Return [x, y] of the center of cell containing provided text 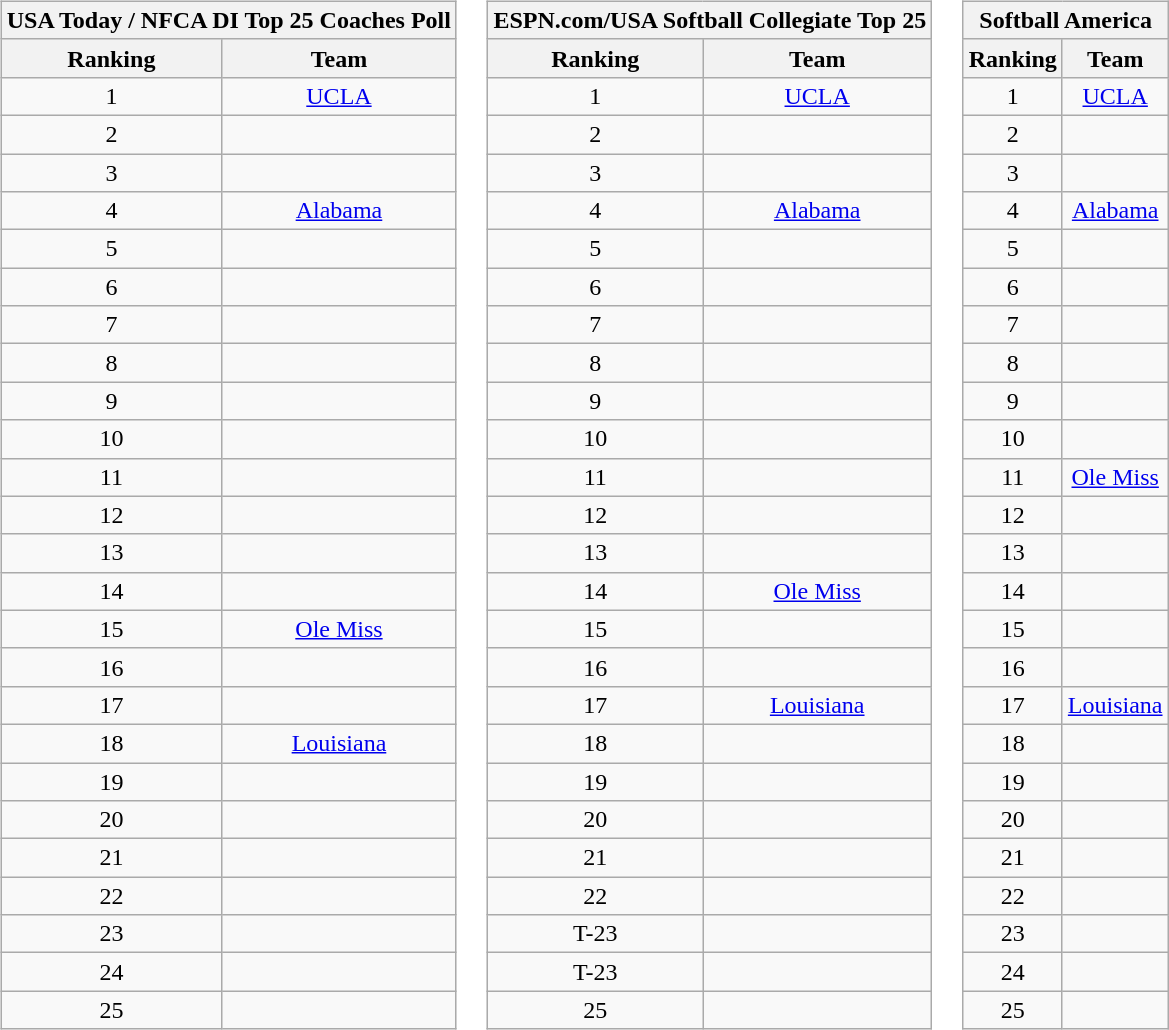
ESPN.com/USA Softball Collegiate Top 25 [710, 20]
Softball America [1066, 20]
USA Today / NFCA DI Top 25 Coaches Poll [228, 20]
